Pinpoint the cell where the given text exists, returning its [X, Y] midpoint coordinate. 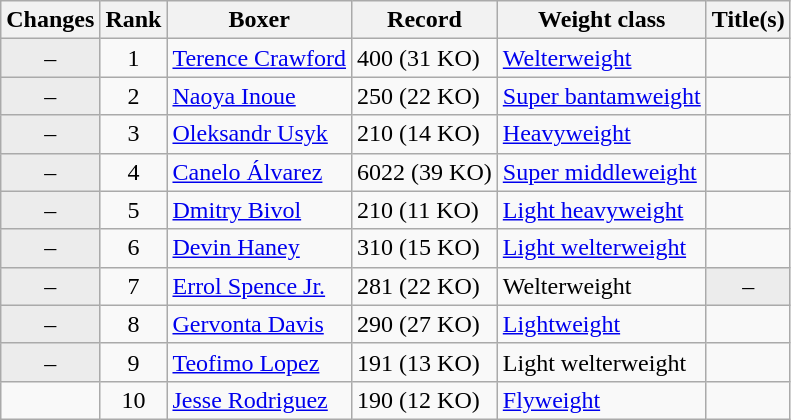
Light heavyweight [602, 210]
Oleksandr Usyk [260, 134]
250 (22 KO) [425, 96]
Record [425, 20]
Changes [50, 20]
10 [134, 400]
210 (11 KO) [425, 210]
191 (13 KO) [425, 362]
Teofimo Lopez [260, 362]
Title(s) [748, 20]
Canelo Álvarez [260, 172]
Jesse Rodriguez [260, 400]
Dmitry Bivol [260, 210]
5 [134, 210]
Errol Spence Jr. [260, 286]
Heavyweight [602, 134]
Terence Crawford [260, 58]
210 (14 KO) [425, 134]
Super bantamweight [602, 96]
Weight class [602, 20]
4 [134, 172]
Lightweight [602, 324]
Gervonta Davis [260, 324]
6022 (39 KO) [425, 172]
1 [134, 58]
3 [134, 134]
6 [134, 248]
400 (31 KO) [425, 58]
Rank [134, 20]
Naoya Inoue [260, 96]
190 (12 KO) [425, 400]
310 (15 KO) [425, 248]
2 [134, 96]
281 (22 KO) [425, 286]
7 [134, 286]
9 [134, 362]
8 [134, 324]
290 (27 KO) [425, 324]
Devin Haney [260, 248]
Super middleweight [602, 172]
Boxer [260, 20]
Flyweight [602, 400]
